Provide the [X, Y] coordinate of the cell's center where the given text is located.  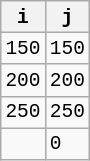
0 [67, 144]
j [67, 17]
i [23, 17]
